Locate the cell with the specified text and output its (X, Y) center coordinate. 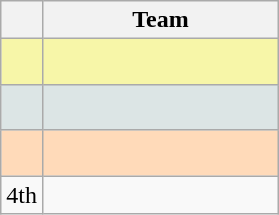
Team (160, 20)
4th (22, 195)
